Return (X, Y) of the center of cell containing provided text 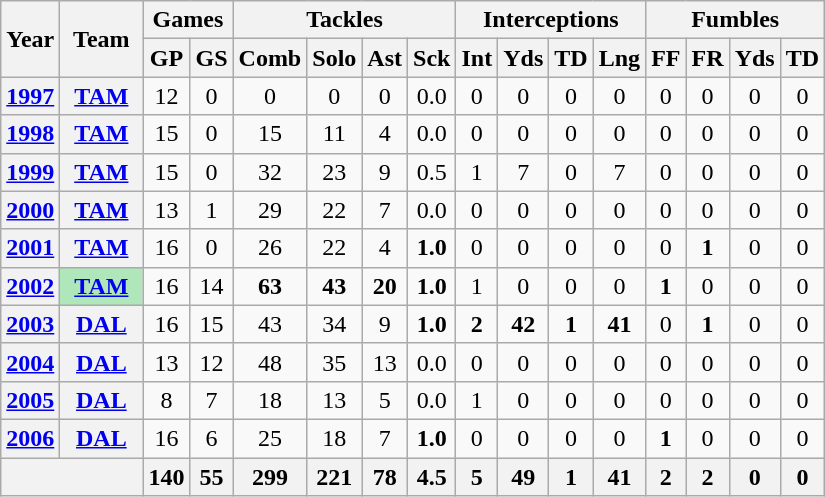
25 (270, 438)
2002 (30, 286)
6 (212, 438)
35 (334, 362)
1997 (30, 96)
2000 (30, 210)
32 (270, 172)
221 (334, 477)
1998 (30, 134)
8 (166, 400)
Games (188, 20)
20 (385, 286)
1999 (30, 172)
2005 (30, 400)
Int (477, 58)
2004 (30, 362)
26 (270, 248)
Sck (432, 58)
48 (270, 362)
Solo (334, 58)
140 (166, 477)
2001 (30, 248)
Comb (270, 58)
Lng (619, 58)
Interceptions (551, 20)
Tackles (344, 20)
GP (166, 58)
42 (524, 324)
299 (270, 477)
Year (30, 39)
49 (524, 477)
78 (385, 477)
Team (102, 39)
FF (666, 58)
29 (270, 210)
FR (708, 58)
14 (212, 286)
4.5 (432, 477)
0.5 (432, 172)
GS (212, 58)
Fumbles (736, 20)
34 (334, 324)
55 (212, 477)
23 (334, 172)
11 (334, 134)
2006 (30, 438)
63 (270, 286)
Ast (385, 58)
2003 (30, 324)
